Provide the [x, y] coordinate of the cell's center where the given text is located.  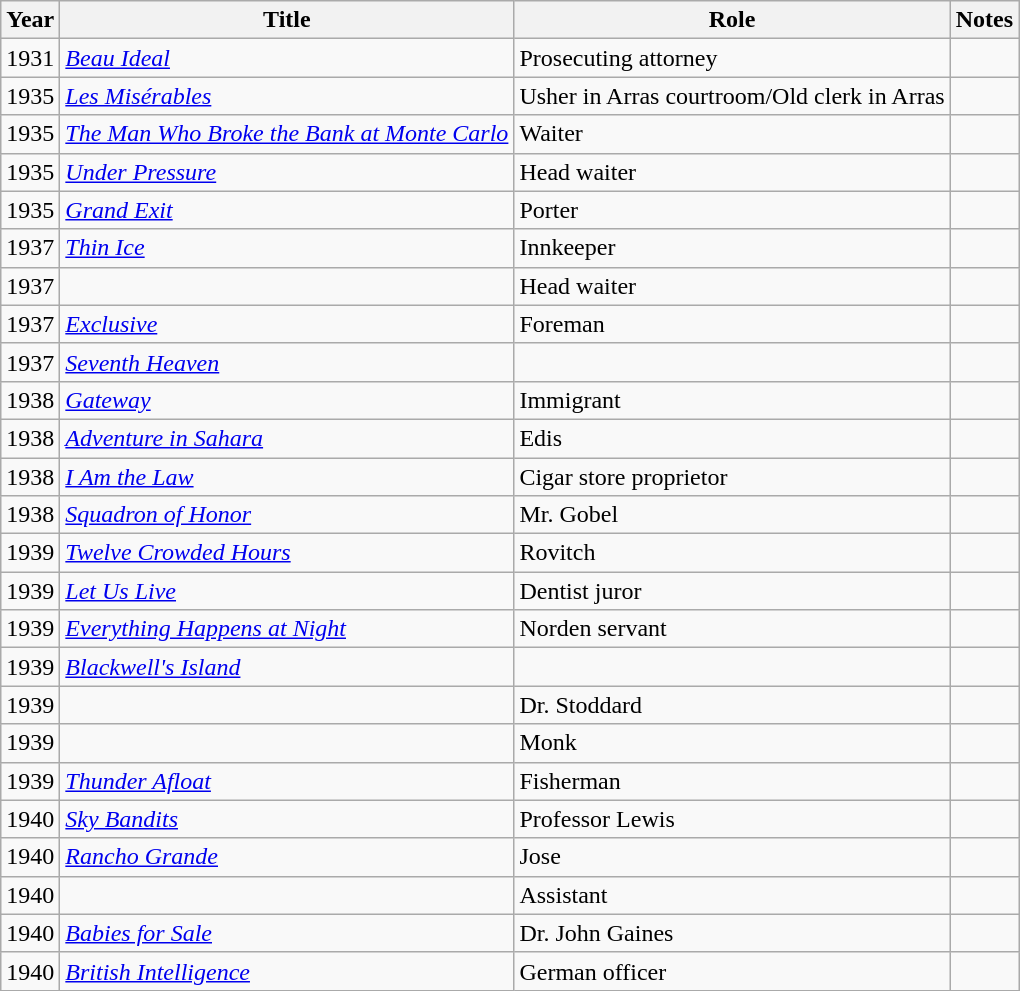
Waiter [732, 134]
Under Pressure [287, 172]
Professor Lewis [732, 819]
Babies for Sale [287, 933]
Innkeeper [732, 248]
Norden servant [732, 629]
Grand Exit [287, 210]
Rovitch [732, 553]
Usher in Arras courtroom/Old clerk in Arras [732, 96]
Seventh Heaven [287, 362]
Notes [984, 20]
Everything Happens at Night [287, 629]
Blackwell's Island [287, 667]
Squadron of Honor [287, 515]
Thin Ice [287, 248]
Assistant [732, 895]
Les Misérables [287, 96]
Fisherman [732, 781]
Sky Bandits [287, 819]
I Am the Law [287, 477]
Cigar store proprietor [732, 477]
1931 [30, 58]
Role [732, 20]
Dr. Stoddard [732, 705]
Dentist juror [732, 591]
Mr. Gobel [732, 515]
Beau Ideal [287, 58]
Dr. John Gaines [732, 933]
Edis [732, 438]
Jose [732, 857]
Monk [732, 743]
Thunder Afloat [287, 781]
Year [30, 20]
Title [287, 20]
Adventure in Sahara [287, 438]
Exclusive [287, 324]
Porter [732, 210]
Gateway [287, 400]
Foreman [732, 324]
The Man Who Broke the Bank at Monte Carlo [287, 134]
Rancho Grande [287, 857]
Twelve Crowded Hours [287, 553]
Prosecuting attorney [732, 58]
German officer [732, 971]
British Intelligence [287, 971]
Immigrant [732, 400]
Let Us Live [287, 591]
